Search for the cell housing the specified text and yield its [x, y] center coordinate. 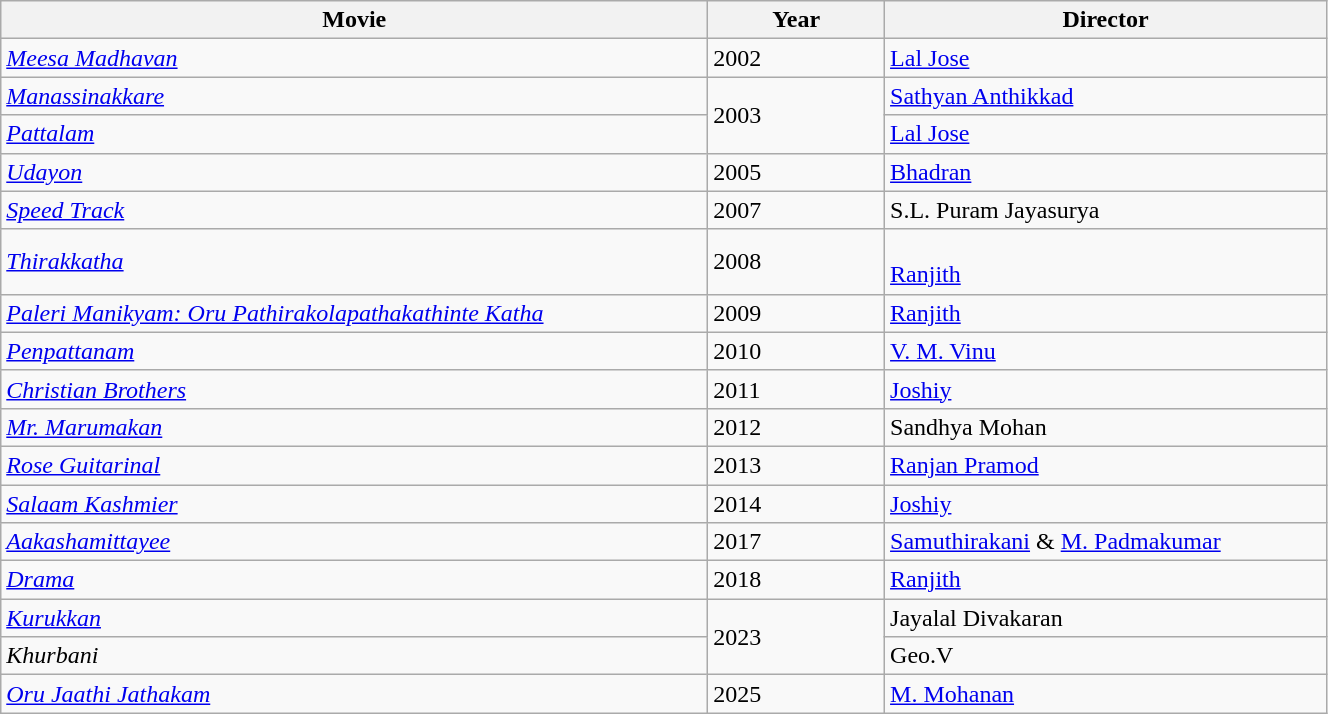
S.L. Puram Jayasurya [1106, 210]
Geo.V [1106, 656]
2005 [796, 172]
Paleri Manikyam: Oru Pathirakolapathakathinte Katha [354, 313]
Year [796, 20]
2009 [796, 313]
Drama [354, 580]
2018 [796, 580]
Aakashamittayee [354, 542]
2025 [796, 694]
2013 [796, 465]
Penpattanam [354, 351]
2011 [796, 389]
Sandhya Mohan [1106, 427]
Meesa Madhavan [354, 58]
2007 [796, 210]
Thirakkatha [354, 262]
V. M. Vinu [1106, 351]
Kurukkan [354, 618]
2010 [796, 351]
Director [1106, 20]
2012 [796, 427]
Christian Brothers [354, 389]
2002 [796, 58]
2023 [796, 637]
Ranjan Pramod [1106, 465]
Bhadran [1106, 172]
Speed Track [354, 210]
Manassinakkare [354, 96]
2008 [796, 262]
2017 [796, 542]
Oru Jaathi Jathakam [354, 694]
Mr. Marumakan [354, 427]
Pattalam [354, 134]
Jayalal Divakaran [1106, 618]
Khurbani [354, 656]
Movie [354, 20]
Salaam Kashmier [354, 503]
Sathyan Anthikkad [1106, 96]
M. Mohanan [1106, 694]
2003 [796, 115]
Rose Guitarinal [354, 465]
Udayon [354, 172]
Samuthirakani & M. Padmakumar [1106, 542]
2014 [796, 503]
